Find where the given text appears and provide that cell's center as [x, y] coordinate. 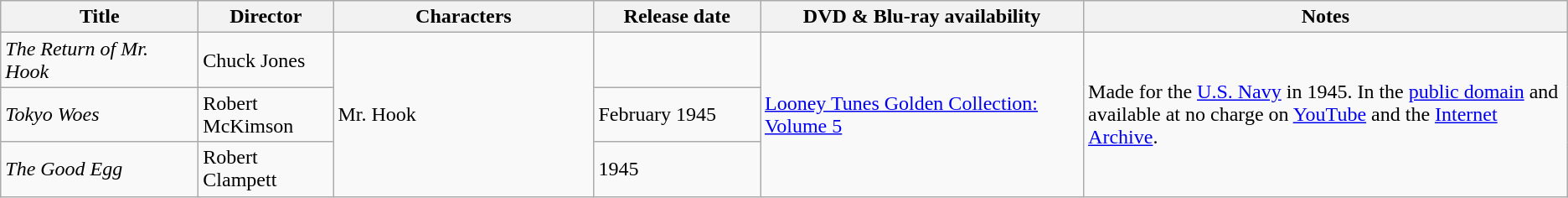
Notes [1326, 17]
Tokyo Woes [100, 114]
Robert Clampett [266, 169]
Robert McKimson [266, 114]
1945 [677, 169]
DVD & Blu-ray availability [922, 17]
Characters [464, 17]
The Good Egg [100, 169]
Looney Tunes Golden Collection: Volume 5 [922, 114]
Release date [677, 17]
February 1945 [677, 114]
Mr. Hook [464, 114]
Chuck Jones [266, 60]
Title [100, 17]
Made for the U.S. Navy in 1945. In the public domain and available at no charge on YouTube and the Internet Archive. [1326, 114]
The Return of Mr. Hook [100, 60]
Director [266, 17]
